Search for the cell housing the specified text and yield its (X, Y) center coordinate. 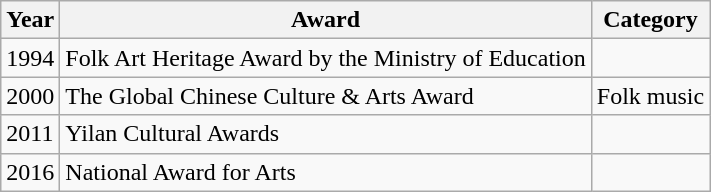
Folk Art Heritage Award by the Ministry of Education (326, 58)
Category (650, 20)
Year (30, 20)
Yilan Cultural Awards (326, 134)
The Global Chinese Culture & Arts Award (326, 96)
2016 (30, 172)
Folk music (650, 96)
2000 (30, 96)
National Award for Arts (326, 172)
Award (326, 20)
2011 (30, 134)
1994 (30, 58)
